Detect which cell encompasses the target text, then output its (x, y) center coordinate. 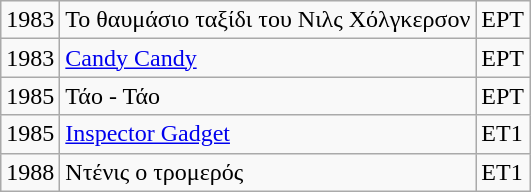
Candy Candy (268, 58)
Ντένις ο τρομερός (268, 172)
Το θαυμάσιο ταξίδι του Νιλς Χόλγκερσον (268, 20)
Inspector Gadget (268, 134)
Τάο - Τάο (268, 96)
1988 (30, 172)
